For the text-containing cell, return its midpoint in [X, Y] coordinate format. 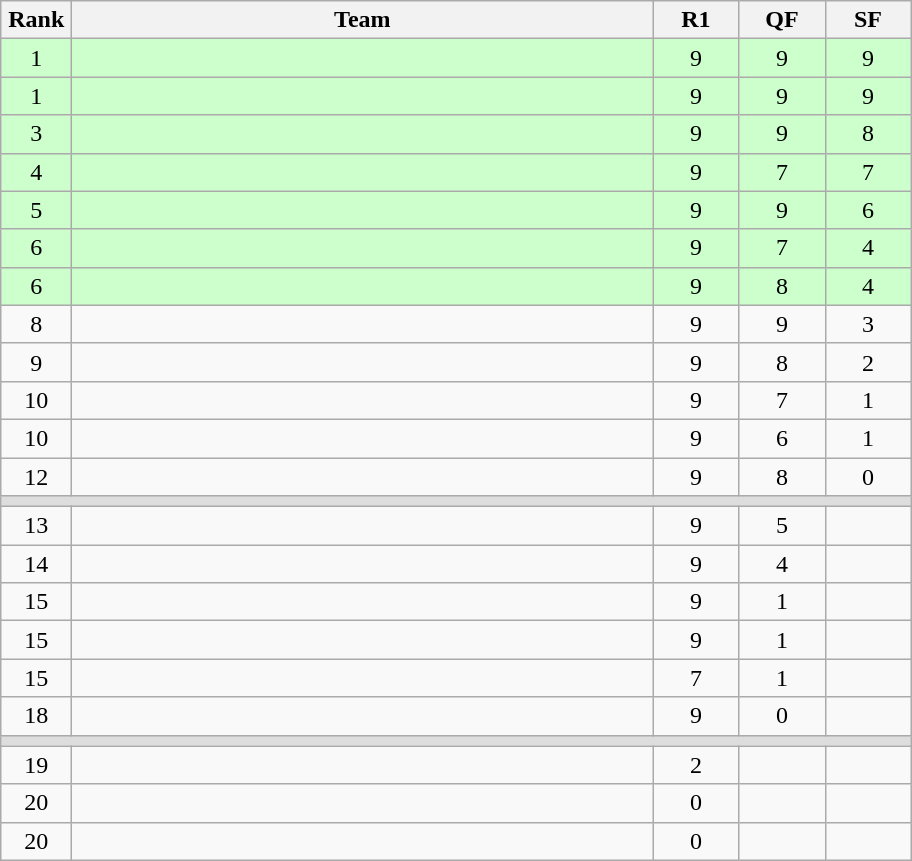
Team [362, 20]
R1 [696, 20]
14 [36, 564]
SF [868, 20]
19 [36, 765]
QF [782, 20]
18 [36, 716]
Rank [36, 20]
13 [36, 526]
12 [36, 477]
